Provide the (x, y) coordinate of the cell's center where the given text is located.  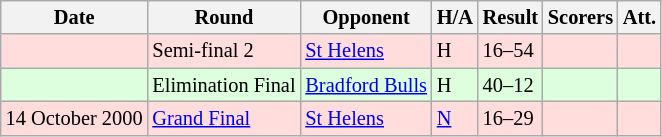
Round (224, 17)
14 October 2000 (74, 118)
Semi-final 2 (224, 51)
16–54 (510, 51)
H/A (455, 17)
Result (510, 17)
Grand Final (224, 118)
Opponent (366, 17)
16–29 (510, 118)
Scorers (580, 17)
Elimination Final (224, 85)
40–12 (510, 85)
Bradford Bulls (366, 85)
Date (74, 17)
Att. (640, 17)
N (455, 118)
